From the cell containing the given text, extract its center point as (X, Y) coordinate. 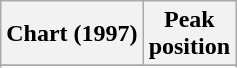
Chart (1997) (72, 34)
Peak position (189, 34)
